Locate the cell with the specified text and output its (X, Y) center coordinate. 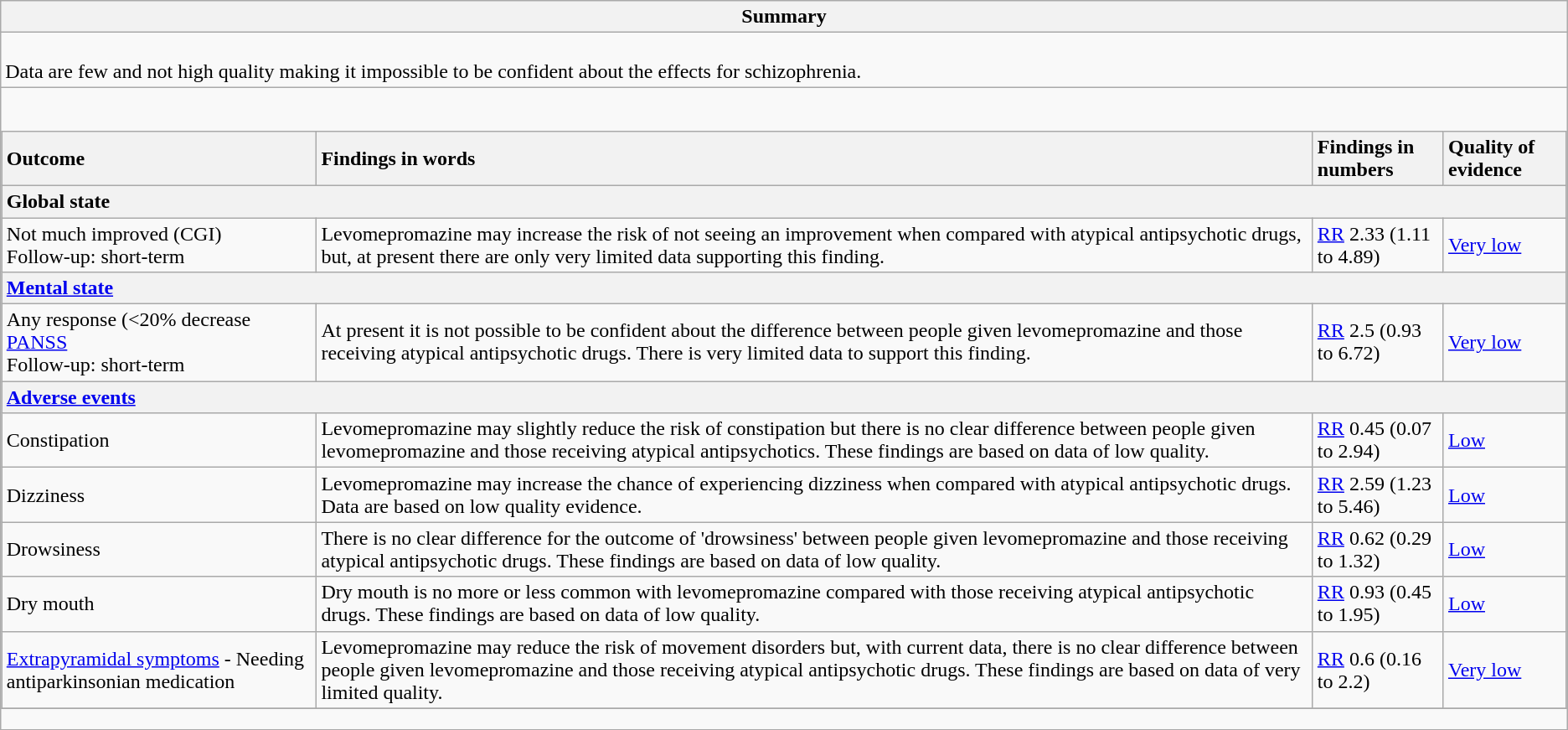
RR 0.93 (0.45 to 1.95) (1378, 603)
Global state (784, 201)
RR 0.62 (0.29 to 1.32) (1378, 550)
Any response (<20% decrease PANSSFollow-up: short-term (159, 343)
Mental state (784, 288)
RR 0.6 (0.16 to 2.2) (1378, 670)
Adverse events (784, 397)
RR 0.45 (0.07 to 2.94) (1378, 441)
Dizziness (159, 494)
RR 2.59 (1.23 to 5.46) (1378, 494)
Dry mouth (159, 603)
Outcome (159, 158)
Quality of evidence (1504, 158)
Summary (784, 17)
Not much improved (CGI)Follow-up: short-term (159, 245)
Drowsiness (159, 550)
Data are few and not high quality making it impossible to be confident about the effects for schizophrenia. (784, 60)
RR 2.33 (1.11 to 4.89) (1378, 245)
Constipation (159, 441)
Findings in words (814, 158)
RR 2.5 (0.93 to 6.72) (1378, 343)
Findings in numbers (1378, 158)
Extrapyramidal symptoms - Needing antiparkinsonian medication (159, 670)
